Find where the given text appears and provide that cell's center as [X, Y] coordinate. 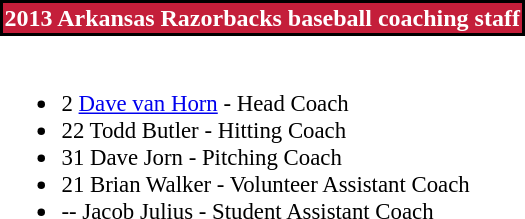
2013 Arkansas Razorbacks baseball coaching staff [262, 18]
